Detect which cell encompasses the target text, then output its [x, y] center coordinate. 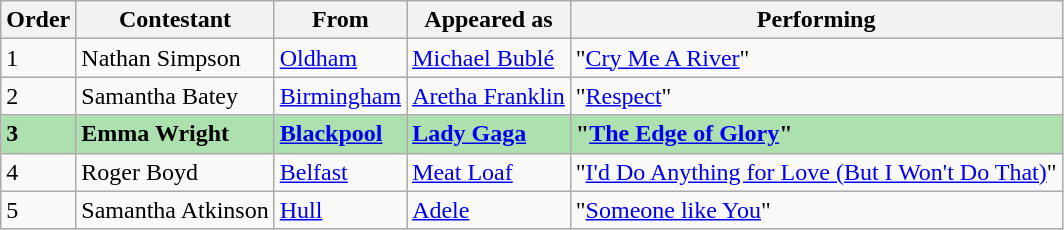
Performing [816, 20]
"I'd Do Anything for Love (But I Won't Do That)" [816, 172]
Nathan Simpson [175, 58]
Lady Gaga [489, 134]
2 [38, 96]
4 [38, 172]
Hull [340, 210]
Belfast [340, 172]
Birmingham [340, 96]
Adele [489, 210]
Blackpool [340, 134]
Oldham [340, 58]
Samantha Atkinson [175, 210]
Samantha Batey [175, 96]
Aretha Franklin [489, 96]
Appeared as [489, 20]
"Respect" [816, 96]
Contestant [175, 20]
"The Edge of Glory" [816, 134]
Roger Boyd [175, 172]
Order [38, 20]
Meat Loaf [489, 172]
From [340, 20]
Emma Wright [175, 134]
3 [38, 134]
5 [38, 210]
"Someone like You" [816, 210]
Michael Bublé [489, 58]
1 [38, 58]
"Cry Me A River" [816, 58]
